Pinpoint the cell where the given text exists, returning its (X, Y) midpoint coordinate. 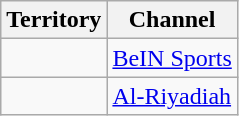
Channel (172, 20)
BeIN Sports (172, 58)
Al-Riyadiah (172, 96)
Territory (54, 20)
